From the cell containing the given text, extract its center point as [x, y] coordinate. 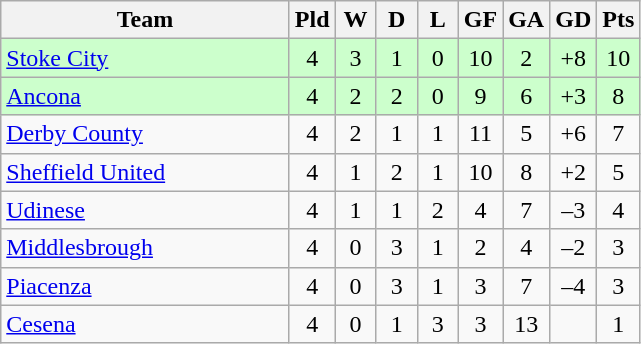
+6 [574, 134]
GA [526, 20]
11 [480, 134]
GF [480, 20]
L [438, 20]
6 [526, 96]
–3 [574, 210]
Pld [312, 20]
9 [480, 96]
–2 [574, 248]
Pts [618, 20]
GD [574, 20]
+8 [574, 58]
Cesena [146, 324]
Stoke City [146, 58]
Sheffield United [146, 172]
Derby County [146, 134]
13 [526, 324]
D [396, 20]
+2 [574, 172]
Ancona [146, 96]
Udinese [146, 210]
–4 [574, 286]
Middlesbrough [146, 248]
+3 [574, 96]
W [356, 20]
Team [146, 20]
Piacenza [146, 286]
